Find where the given text appears and provide that cell's center as (x, y) coordinate. 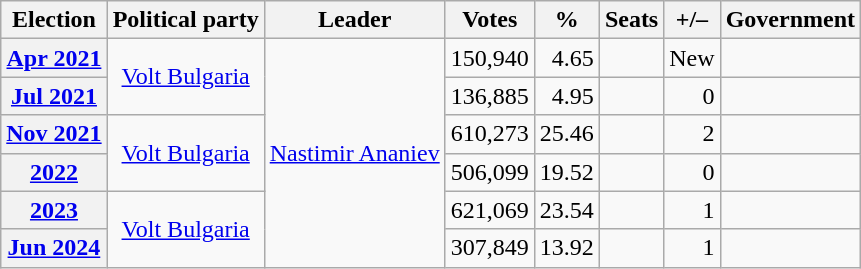
New (692, 58)
610,273 (490, 134)
Votes (490, 20)
Jun 2024 (54, 248)
Political party (186, 20)
25.46 (566, 134)
Nastimir Ananiev (354, 153)
2023 (54, 210)
150,940 (490, 58)
Jul 2021 (54, 96)
307,849 (490, 248)
19.52 (566, 172)
4.95 (566, 96)
4.65 (566, 58)
Leader (354, 20)
506,099 (490, 172)
Government (790, 20)
Seats (631, 20)
621,069 (490, 210)
13.92 (566, 248)
136,885 (490, 96)
Nov 2021 (54, 134)
% (566, 20)
23.54 (566, 210)
Election (54, 20)
Apr 2021 (54, 58)
2 (692, 134)
2022 (54, 172)
+/– (692, 20)
